For the text-containing cell, return its midpoint in (x, y) coordinate format. 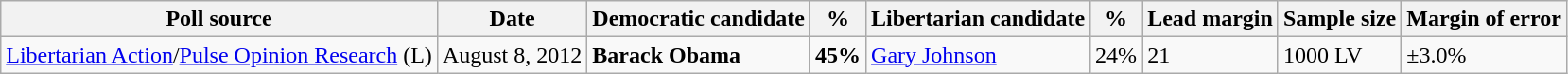
Lead margin (1211, 19)
Libertarian candidate (978, 19)
21 (1211, 55)
Libertarian Action/Pulse Opinion Research (L) (219, 55)
24% (1116, 55)
Poll source (219, 19)
±3.0% (1485, 55)
Sample size (1339, 19)
1000 LV (1339, 55)
Barack Obama (699, 55)
Date (512, 19)
Democratic candidate (699, 19)
Gary Johnson (978, 55)
August 8, 2012 (512, 55)
45% (838, 55)
Margin of error (1485, 19)
